Return (X, Y) of the center of cell containing provided text 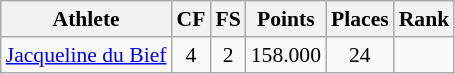
2 (228, 55)
Places (360, 19)
Athlete (86, 19)
4 (192, 55)
Rank (424, 19)
Points (286, 19)
24 (360, 55)
FS (228, 19)
158.000 (286, 55)
CF (192, 19)
Jacqueline du Bief (86, 55)
